Return (x, y) of the center of cell containing provided text 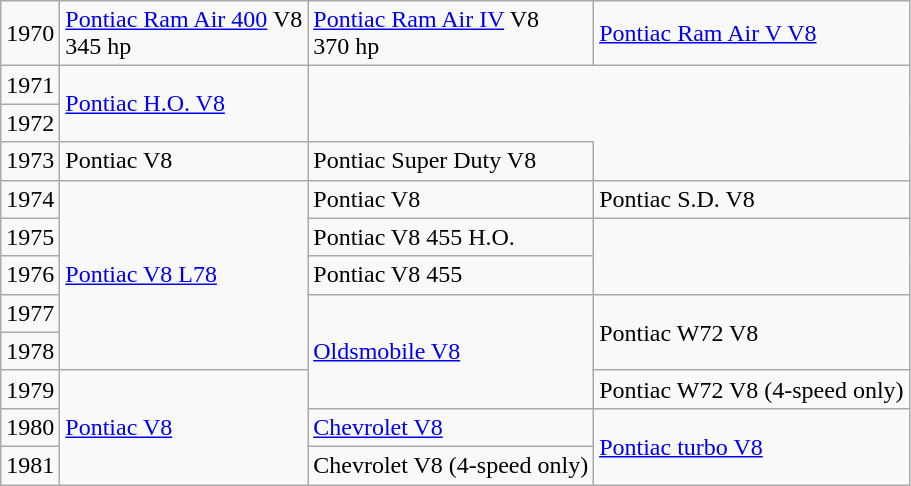
Oldsmobile V8 (451, 351)
1974 (30, 199)
Pontiac Ram Air IV V8370 hp (451, 34)
Pontiac Ram Air V V8 (752, 34)
1980 (30, 427)
Pontiac V8 455 (451, 275)
Pontiac Super Duty V8 (451, 161)
1978 (30, 351)
Pontiac S.D. V8 (752, 199)
Chevrolet V8 (451, 427)
1977 (30, 313)
1981 (30, 465)
Chevrolet V8 (4-speed only) (451, 465)
1979 (30, 389)
Pontiac W72 V8 (4-speed only) (752, 389)
1970 (30, 34)
Pontiac H.O. V8 (184, 104)
Pontiac V8 455 H.O. (451, 237)
Pontiac V8 L78 (184, 275)
1975 (30, 237)
Pontiac turbo V8 (752, 446)
Pontiac W72 V8 (752, 332)
1976 (30, 275)
Pontiac Ram Air 400 V8345 hp (184, 34)
1971 (30, 85)
1972 (30, 123)
1973 (30, 161)
